Output the [X, Y] coordinate of the center of the cell containing the given text.  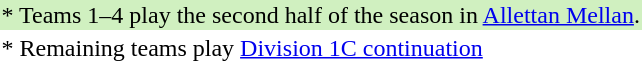
* Teams 1–4 play the second half of the season in Allettan Mellan. [320, 15]
